Identify which cell holds the provided text, then report its [X, Y] central coordinate. 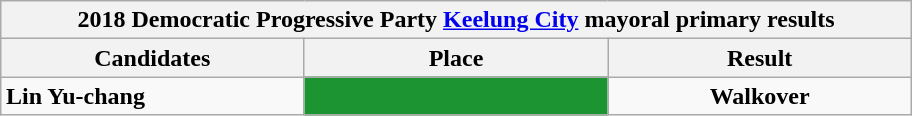
Walkover [760, 96]
Result [760, 58]
Candidates [152, 58]
2018 Democratic Progressive Party Keelung City mayoral primary results [456, 20]
Place [456, 58]
Lin Yu-chang [152, 96]
